Extract the [X, Y] coordinate from the center of the cell holding the provided text.  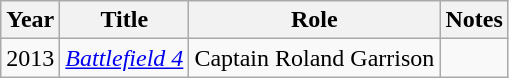
Role [314, 20]
2013 [30, 58]
Title [124, 20]
Year [30, 20]
Battlefield 4 [124, 58]
Captain Roland Garrison [314, 58]
Notes [474, 20]
